Find where the given text appears and provide that cell's center as (x, y) coordinate. 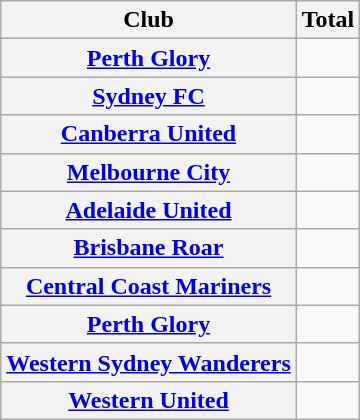
Western Sydney Wanderers (149, 362)
Sydney FC (149, 96)
Club (149, 20)
Canberra United (149, 134)
Total (328, 20)
Adelaide United (149, 210)
Brisbane Roar (149, 248)
Central Coast Mariners (149, 286)
Western United (149, 400)
Melbourne City (149, 172)
